Identify which cell holds the provided text, then report its [X, Y] central coordinate. 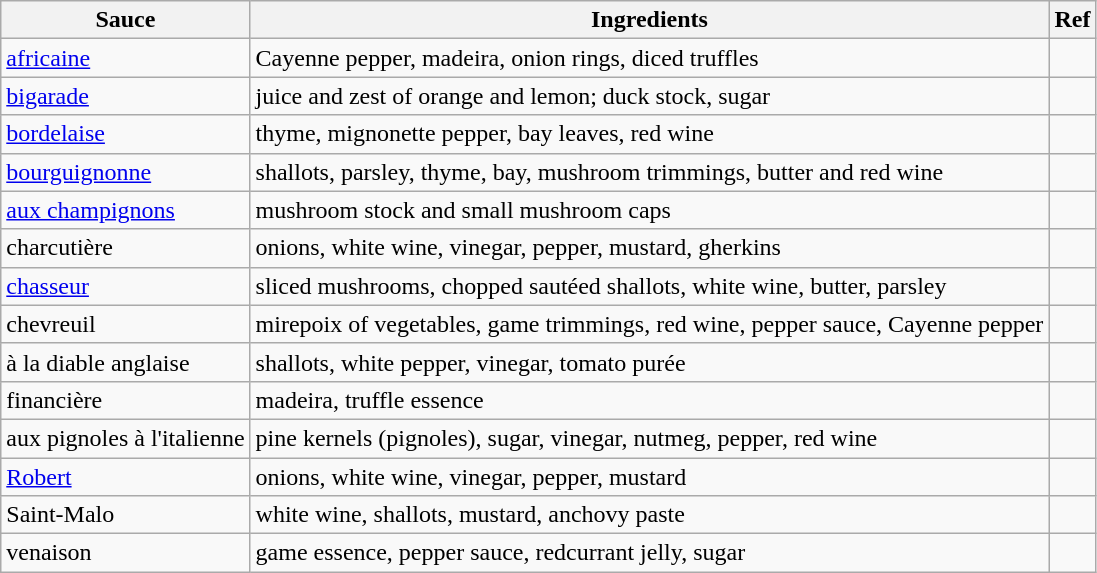
venaison [126, 553]
à la diable anglaise [126, 362]
financière [126, 400]
shallots, white pepper, vinegar, tomato purée [650, 362]
chevreuil [126, 324]
bigarade [126, 96]
Robert [126, 477]
white wine, shallots, mustard, anchovy paste [650, 515]
Saint-Malo [126, 515]
aux pignoles à l'italienne [126, 438]
juice and zest of orange and lemon; duck stock, sugar [650, 96]
sliced mushrooms, chopped sautéed shallots, white wine, butter, parsley [650, 286]
africaine [126, 58]
Sauce [126, 20]
mushroom stock and small mushroom caps [650, 210]
charcutière [126, 248]
Ingredients [650, 20]
Ref [1072, 20]
bordelaise [126, 134]
Cayenne pepper, madeira, onion rings, diced truffles [650, 58]
mirepoix of vegetables, game trimmings, red wine, pepper sauce, Cayenne pepper [650, 324]
game essence, pepper sauce, redcurrant jelly, sugar [650, 553]
aux champignons [126, 210]
chasseur [126, 286]
pine kernels (pignoles), sugar, vinegar, nutmeg, pepper, red wine [650, 438]
onions, white wine, vinegar, pepper, mustard [650, 477]
bourguignonne [126, 172]
onions, white wine, vinegar, pepper, mustard, gherkins [650, 248]
madeira, truffle essence [650, 400]
thyme, mignonette pepper, bay leaves, red wine [650, 134]
shallots, parsley, thyme, bay, mushroom trimmings, butter and red wine [650, 172]
